Scan for the cell matching the given text and deliver its (x, y) coordinate at center. 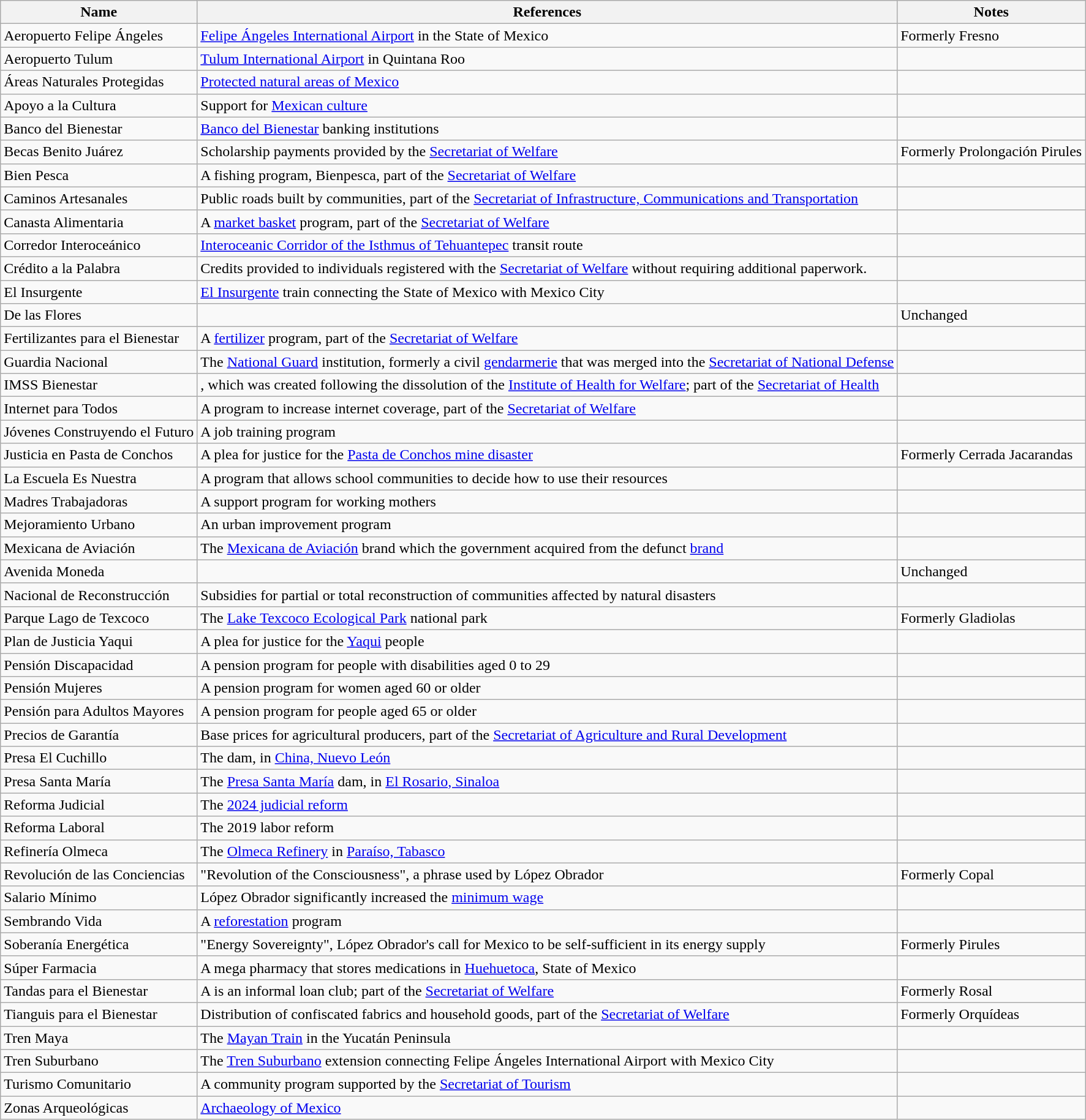
An urban improvement program (548, 525)
Canasta Alimentaria (99, 222)
Aeropuerto Tulum (99, 59)
The Mexicana de Aviación brand which the government acquired from the defunct brand (548, 548)
A job training program (548, 432)
Parque Lago de Texcoco (99, 618)
Distribution of confiscated fabrics and household goods, part of the Secretariat of Welfare (548, 1014)
Support for Mexican culture (548, 105)
Formerly Fresno (991, 36)
A program to increase internet coverage, part of the Secretariat of Welfare (548, 408)
A community program supported by the Secretariat of Tourism (548, 1084)
Revolución de las Conciencias (99, 874)
Protected natural areas of Mexico (548, 82)
Caminos Artesanales (99, 198)
Formerly Rosal (991, 991)
Reforma Laboral (99, 828)
Justicia en Pasta de Conchos (99, 455)
Tianguis para el Bienestar (99, 1014)
A pension program for people aged 65 or older (548, 712)
Turismo Comunitario (99, 1084)
Súper Farmacia (99, 968)
Public roads built by communities, part of the Secretariat of Infrastructure, Communications and Transportation (548, 198)
The Olmeca Refinery in Paraíso, Tabasco (548, 851)
Apoyo a la Cultura (99, 105)
A fishing program, Bienpesca, part of the Secretariat of Welfare (548, 175)
Precios de Garantía (99, 735)
Aeropuerto Felipe Ángeles (99, 36)
"Revolution of the Consciousness", a phrase used by López Obrador (548, 874)
Tren Suburbano (99, 1061)
A pension program for people with disabilities aged 0 to 29 (548, 664)
Bien Pesca (99, 175)
Pensión Mujeres (99, 688)
A plea for justice for the Yaqui people (548, 641)
Base prices for agricultural producers, part of the Secretariat of Agriculture and Rural Development (548, 735)
Corredor Interoceánico (99, 245)
Tulum International Airport in Quintana Roo (548, 59)
Sembrando Vida (99, 921)
The National Guard institution, formerly a civil gendarmerie that was merged into the Secretariat of National Defense (548, 362)
The Presa Santa María dam, in El Rosario, Sinaloa (548, 781)
Fertilizantes para el Bienestar (99, 339)
A support program for working mothers (548, 502)
The dam, in China, Nuevo León (548, 758)
López Obrador significantly increased the minimum wage (548, 898)
The 2024 judicial reform (548, 805)
The 2019 labor reform (548, 828)
Formerly Prolongación Pirules (991, 152)
Scholarship payments provided by the Secretariat of Welfare (548, 152)
Notes (991, 12)
A program that allows school communities to decide how to use their resources (548, 478)
Guardia Nacional (99, 362)
Internet para Todos (99, 408)
El Insurgente (99, 292)
A mega pharmacy that stores medications in Huehuetoca, State of Mexico (548, 968)
Banco del Bienestar (99, 129)
La Escuela Es Nuestra (99, 478)
Reforma Judicial (99, 805)
Mexicana de Aviación (99, 548)
El Insurgente train connecting the State of Mexico with Mexico City (548, 292)
The Mayan Train in the Yucatán Peninsula (548, 1038)
Subsidies for partial or total reconstruction of communities affected by natural disasters (548, 595)
Refinería Olmeca (99, 851)
Avenida Moneda (99, 571)
A plea for justice for the Pasta de Conchos mine disaster (548, 455)
A pension program for women aged 60 or older (548, 688)
Pensión para Adultos Mayores (99, 712)
Crédito a la Palabra (99, 268)
Tandas para el Bienestar (99, 991)
Formerly Gladiolas (991, 618)
Name (99, 12)
Formerly Cerrada Jacarandas (991, 455)
References (548, 12)
Archaeology of Mexico (548, 1108)
Plan de Justicia Yaqui (99, 641)
Formerly Pirules (991, 944)
A reforestation program (548, 921)
"Energy Sovereignty", López Obrador's call for Mexico to be self-sufficient in its energy supply (548, 944)
A market basket program, part of the Secretariat of Welfare (548, 222)
Madres Trabajadoras (99, 502)
Mejoramiento Urbano (99, 525)
, which was created following the dissolution of the Institute of Health for Welfare; part of the Secretariat of Health (548, 385)
IMSS Bienestar (99, 385)
Soberanía Energética (99, 944)
Jóvenes Construyendo el Futuro (99, 432)
A fertilizer program, part of the Secretariat of Welfare (548, 339)
Tren Maya (99, 1038)
A is an informal loan club; part of the Secretariat of Welfare (548, 991)
Nacional de Reconstrucción (99, 595)
Presa El Cuchillo (99, 758)
Interoceanic Corridor of the Isthmus of Tehuantepec transit route (548, 245)
Felipe Ángeles International Airport in the State of Mexico (548, 36)
Credits provided to individuals registered with the Secretariat of Welfare without requiring additional paperwork. (548, 268)
Áreas Naturales Protegidas (99, 82)
De las Flores (99, 315)
Zonas Arqueológicas (99, 1108)
The Lake Texcoco Ecological Park national park (548, 618)
Becas Benito Juárez (99, 152)
Formerly Copal (991, 874)
Pensión Discapacidad (99, 664)
The Tren Suburbano extension connecting Felipe Ángeles International Airport with Mexico City (548, 1061)
Presa Santa María (99, 781)
Salario Mínimo (99, 898)
Formerly Orquídeas (991, 1014)
Banco del Bienestar banking institutions (548, 129)
